Search for the cell housing the specified text and yield its [x, y] center coordinate. 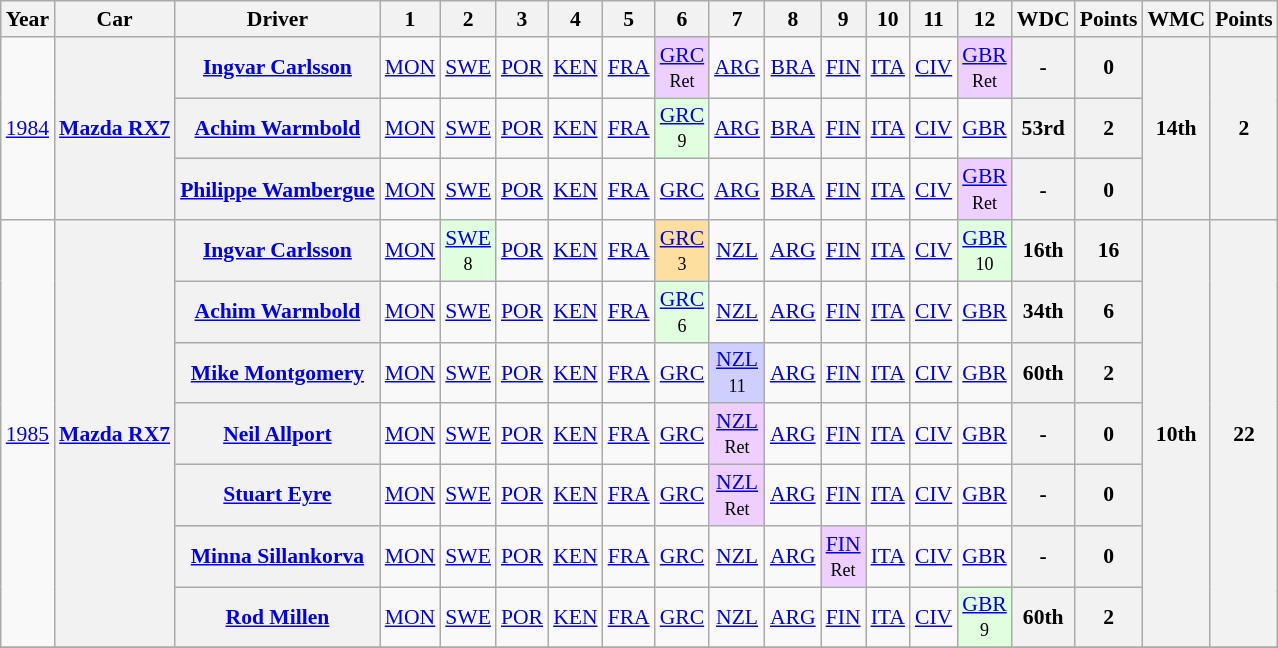
SWE8 [468, 250]
FINRet [844, 556]
Car [114, 19]
GRC6 [682, 312]
9 [844, 19]
16 [1109, 250]
GRC9 [682, 128]
WDC [1044, 19]
16th [1044, 250]
NZL11 [737, 372]
Driver [278, 19]
GRCRet [682, 68]
14th [1176, 128]
1 [410, 19]
4 [575, 19]
WMC [1176, 19]
22 [1244, 434]
1985 [28, 434]
GBR9 [984, 618]
11 [934, 19]
12 [984, 19]
Stuart Eyre [278, 496]
5 [629, 19]
7 [737, 19]
3 [522, 19]
10 [888, 19]
53rd [1044, 128]
GRC3 [682, 250]
Mike Montgomery [278, 372]
1984 [28, 128]
8 [793, 19]
Rod Millen [278, 618]
Minna Sillankorva [278, 556]
GBR10 [984, 250]
10th [1176, 434]
Neil Allport [278, 434]
Year [28, 19]
Philippe Wambergue [278, 190]
34th [1044, 312]
